Locate the cell with the specified text and output its [x, y] center coordinate. 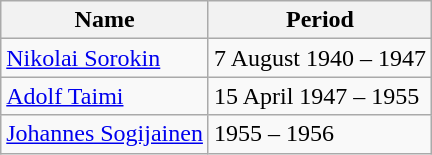
Period [320, 20]
7 August 1940 – 1947 [320, 58]
Name [105, 20]
Johannes Sogijainen [105, 134]
1955 – 1956 [320, 134]
Nikolai Sorokin [105, 58]
Adolf Taimi [105, 96]
15 April 1947 – 1955 [320, 96]
